Scan for the cell matching the given text and deliver its (x, y) coordinate at center. 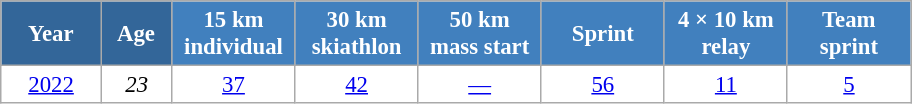
— (480, 85)
Age (136, 34)
56 (602, 85)
23 (136, 85)
15 km individual (234, 34)
50 km mass start (480, 34)
11 (726, 85)
2022 (52, 85)
Sprint (602, 34)
37 (234, 85)
Year (52, 34)
Team sprint (848, 34)
5 (848, 85)
30 km skiathlon (356, 34)
42 (356, 85)
4 × 10 km relay (726, 34)
